Identify which cell holds the provided text, then report its (x, y) central coordinate. 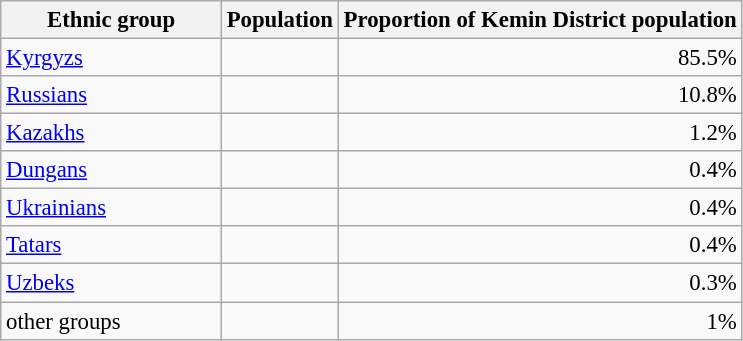
Ethnic group (112, 20)
Kazakhs (112, 133)
1% (540, 321)
Dungans (112, 170)
Population (280, 20)
Russians (112, 95)
Kyrgyzs (112, 58)
10.8% (540, 95)
other groups (112, 321)
Proportion of Kemin District population (540, 20)
Tatars (112, 245)
85.5% (540, 58)
1.2% (540, 133)
0.3% (540, 283)
Uzbeks (112, 283)
Ukrainians (112, 208)
